Extract the (X, Y) coordinate from the center of the cell holding the provided text.  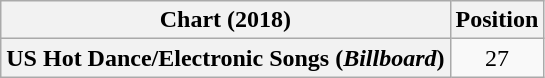
Chart (2018) (226, 20)
US Hot Dance/Electronic Songs (Billboard) (226, 58)
Position (497, 20)
27 (497, 58)
